Output the (x, y) coordinate of the center of the cell containing the given text.  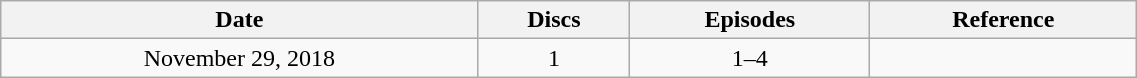
1 (554, 58)
1–4 (750, 58)
November 29, 2018 (240, 58)
Date (240, 20)
Discs (554, 20)
Reference (1004, 20)
Episodes (750, 20)
